Search for the cell housing the specified text and yield its [X, Y] center coordinate. 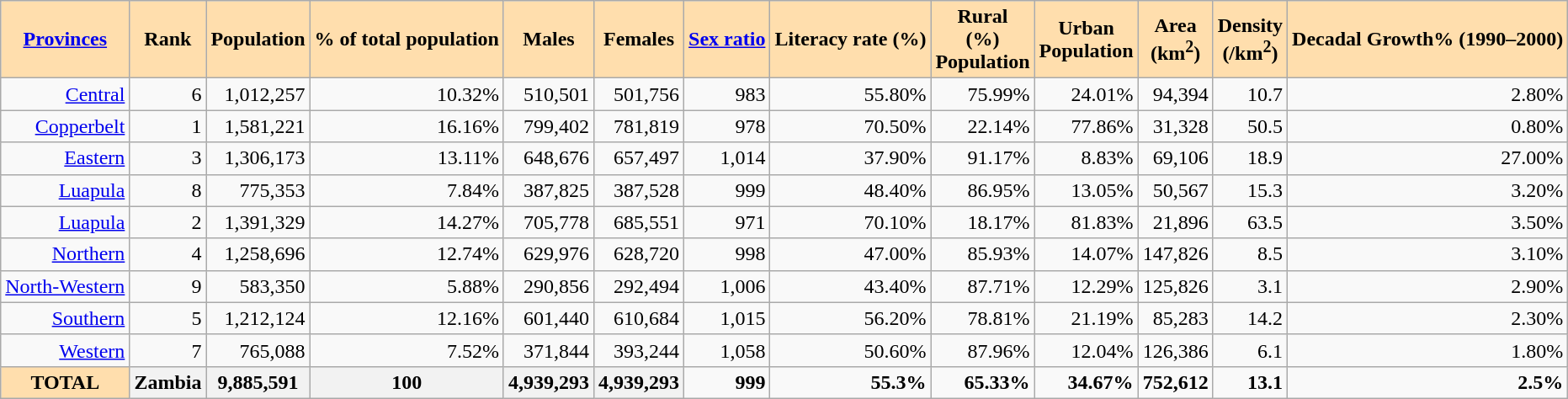
1,391,329 [258, 222]
65.33% [983, 382]
1,212,124 [258, 318]
2.80% [1427, 94]
55.80% [850, 94]
69,106 [1175, 158]
1,581,221 [258, 126]
77.86% [1086, 126]
100 [407, 382]
3.20% [1427, 190]
978 [727, 126]
TOTAL [66, 382]
1,006 [727, 286]
3.1 [1250, 286]
1 [168, 126]
648,676 [549, 158]
1,015 [727, 318]
Urban Population [1086, 40]
Rural (%) Population [983, 40]
Rank [168, 40]
971 [727, 222]
47.00% [850, 254]
1,306,173 [258, 158]
Sex ratio [727, 40]
12.16% [407, 318]
85,283 [1175, 318]
Provinces [66, 40]
9,885,591 [258, 382]
18.9 [1250, 158]
Females [640, 40]
37.90% [850, 158]
705,778 [549, 222]
85.93% [983, 254]
8.83% [1086, 158]
North-Western [66, 286]
Density (/km2) [1250, 40]
0.80% [1427, 126]
393,244 [640, 350]
Literacy rate (%) [850, 40]
Southern [66, 318]
Central [66, 94]
31,328 [1175, 126]
Population [258, 40]
983 [727, 94]
10.7 [1250, 94]
1,012,257 [258, 94]
75.99% [983, 94]
50,567 [1175, 190]
610,684 [640, 318]
Western [66, 350]
5 [168, 318]
1,058 [727, 350]
81.83% [1086, 222]
55.3% [850, 382]
781,819 [640, 126]
9 [168, 286]
7 [168, 350]
13.05% [1086, 190]
7.52% [407, 350]
7.84% [407, 190]
% of total population [407, 40]
Zambia [168, 382]
14.2 [1250, 318]
583,350 [258, 286]
78.81% [983, 318]
998 [727, 254]
14.27% [407, 222]
10.32% [407, 94]
70.10% [850, 222]
3.10% [1427, 254]
43.40% [850, 286]
371,844 [549, 350]
12.29% [1086, 286]
387,825 [549, 190]
50.60% [850, 350]
2.5% [1427, 382]
Decadal Growth% (1990–2000) [1427, 40]
290,856 [549, 286]
12.74% [407, 254]
510,501 [549, 94]
Males [549, 40]
292,494 [640, 286]
685,551 [640, 222]
27.00% [1427, 158]
21.19% [1086, 318]
765,088 [258, 350]
56.20% [850, 318]
501,756 [640, 94]
Eastern [66, 158]
1,258,696 [258, 254]
8.5 [1250, 254]
12.04% [1086, 350]
87.96% [983, 350]
8 [168, 190]
2.30% [1427, 318]
16.16% [407, 126]
5.88% [407, 286]
752,612 [1175, 382]
13.11% [407, 158]
15.3 [1250, 190]
70.50% [850, 126]
Area (km2) [1175, 40]
147,826 [1175, 254]
629,976 [549, 254]
4 [168, 254]
48.40% [850, 190]
21,896 [1175, 222]
387,528 [640, 190]
6 [168, 94]
126,386 [1175, 350]
775,353 [258, 190]
91.17% [983, 158]
1.80% [1427, 350]
1,014 [727, 158]
799,402 [549, 126]
6.1 [1250, 350]
24.01% [1086, 94]
94,394 [1175, 94]
628,720 [640, 254]
3 [168, 158]
2.90% [1427, 286]
87.71% [983, 286]
Copperbelt [66, 126]
Northern [66, 254]
125,826 [1175, 286]
3.50% [1427, 222]
13.1 [1250, 382]
2 [168, 222]
18.17% [983, 222]
14.07% [1086, 254]
34.67% [1086, 382]
657,497 [640, 158]
601,440 [549, 318]
86.95% [983, 190]
22.14% [983, 126]
50.5 [1250, 126]
63.5 [1250, 222]
